Provide the [x, y] coordinate of the cell's center where the given text is located.  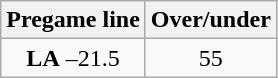
55 [210, 58]
LA –21.5 [74, 58]
Pregame line [74, 20]
Over/under [210, 20]
